Capture the cell that displays the provided text and extract its (x, y) central coordinate. 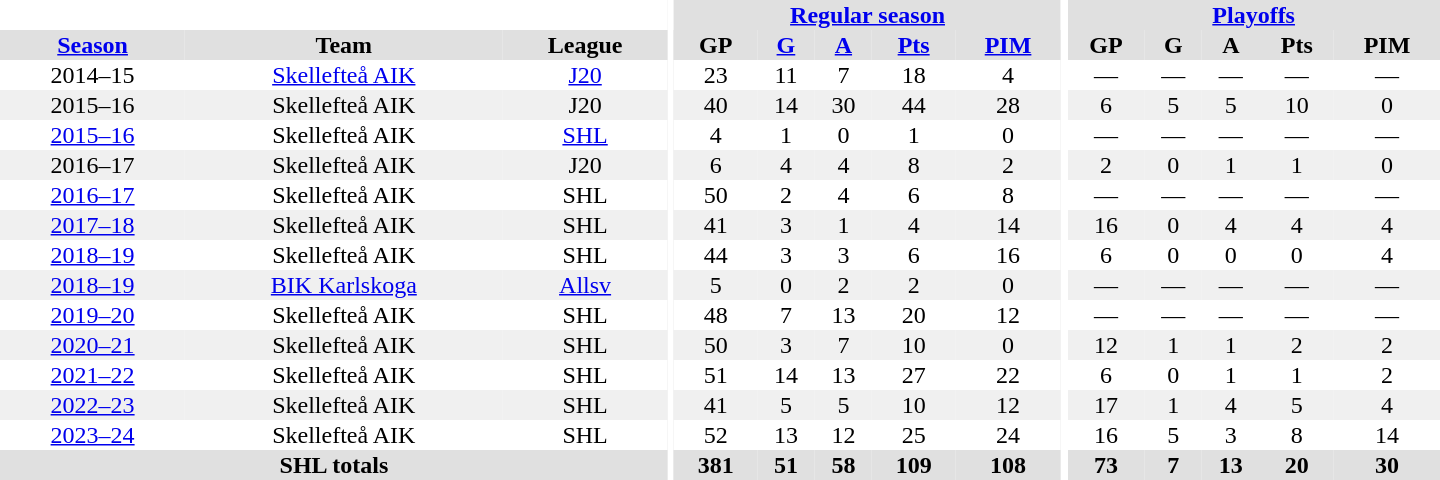
2014–15 (92, 75)
109 (914, 465)
17 (1106, 405)
381 (716, 465)
27 (914, 375)
73 (1106, 465)
BIK Karlskoga (344, 285)
SHL totals (334, 465)
22 (1008, 375)
2020–21 (92, 345)
48 (716, 315)
Playoffs (1254, 15)
40 (716, 105)
Allsv (584, 285)
24 (1008, 435)
108 (1008, 465)
11 (786, 75)
Team (344, 45)
2023–24 (92, 435)
Regular season (868, 15)
18 (914, 75)
League (584, 45)
25 (914, 435)
2021–22 (92, 375)
Season (92, 45)
2022–23 (92, 405)
28 (1008, 105)
52 (716, 435)
2019–20 (92, 315)
58 (844, 465)
2017–18 (92, 225)
23 (716, 75)
